For the text-containing cell, return its midpoint in (x, y) coordinate format. 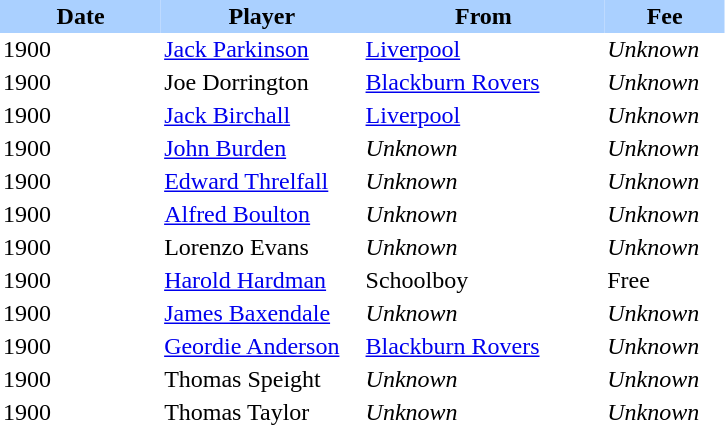
Geordie Anderson (262, 346)
From (484, 16)
John Burden (262, 148)
Jack Birchall (262, 116)
Jack Parkinson (262, 50)
Alfred Boulton (262, 214)
Date (80, 16)
Thomas Speight (262, 380)
Lorenzo Evans (262, 248)
Harold Hardman (262, 280)
Joe Dorrington (262, 82)
Player (262, 16)
James Baxendale (262, 314)
Edward Threlfall (262, 182)
Free (664, 280)
Schoolboy (484, 280)
Fee (664, 16)
